Return the (x, y) coordinate for the center point of the cell that contains the specified text.  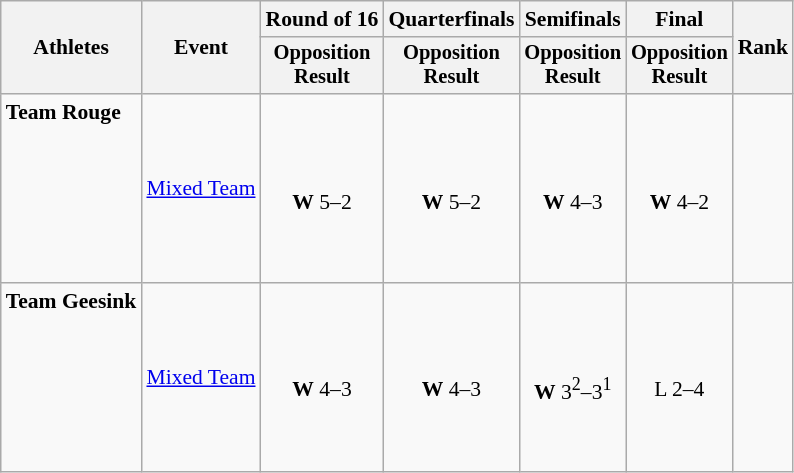
Team Rouge (72, 188)
W 4–2 (680, 188)
Athletes (72, 48)
Team Geesink (72, 378)
Round of 16 (322, 19)
L 2–4 (680, 378)
Quarterfinals (451, 19)
Rank (764, 48)
Event (200, 48)
Final (680, 19)
Semifinals (572, 19)
W 32–31 (572, 378)
